Identify which cell holds the provided text, then report its (X, Y) central coordinate. 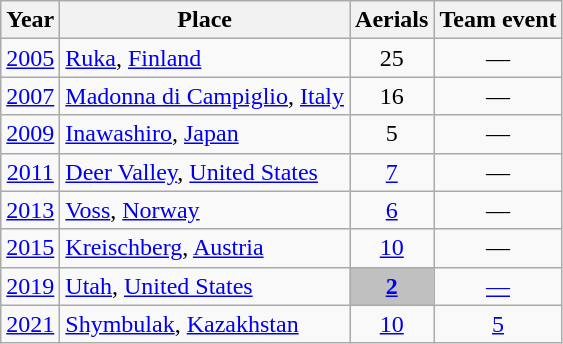
2007 (30, 96)
2021 (30, 324)
2011 (30, 172)
Ruka, Finland (205, 58)
2009 (30, 134)
2005 (30, 58)
Deer Valley, United States (205, 172)
6 (392, 210)
Kreischberg, Austria (205, 248)
Voss, Norway (205, 210)
Year (30, 20)
25 (392, 58)
Aerials (392, 20)
Inawashiro, Japan (205, 134)
2019 (30, 286)
Team event (498, 20)
Place (205, 20)
7 (392, 172)
Madonna di Campiglio, Italy (205, 96)
Utah, United States (205, 286)
2013 (30, 210)
16 (392, 96)
2015 (30, 248)
2 (392, 286)
Shymbulak, Kazakhstan (205, 324)
